Return [x, y] of the center of cell containing provided text 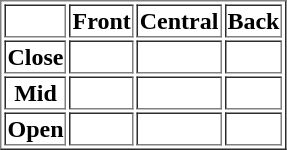
Close [35, 56]
Front [102, 20]
Open [35, 128]
Central [180, 20]
Back [253, 20]
Mid [35, 92]
